For the text-containing cell, return its midpoint in [x, y] coordinate format. 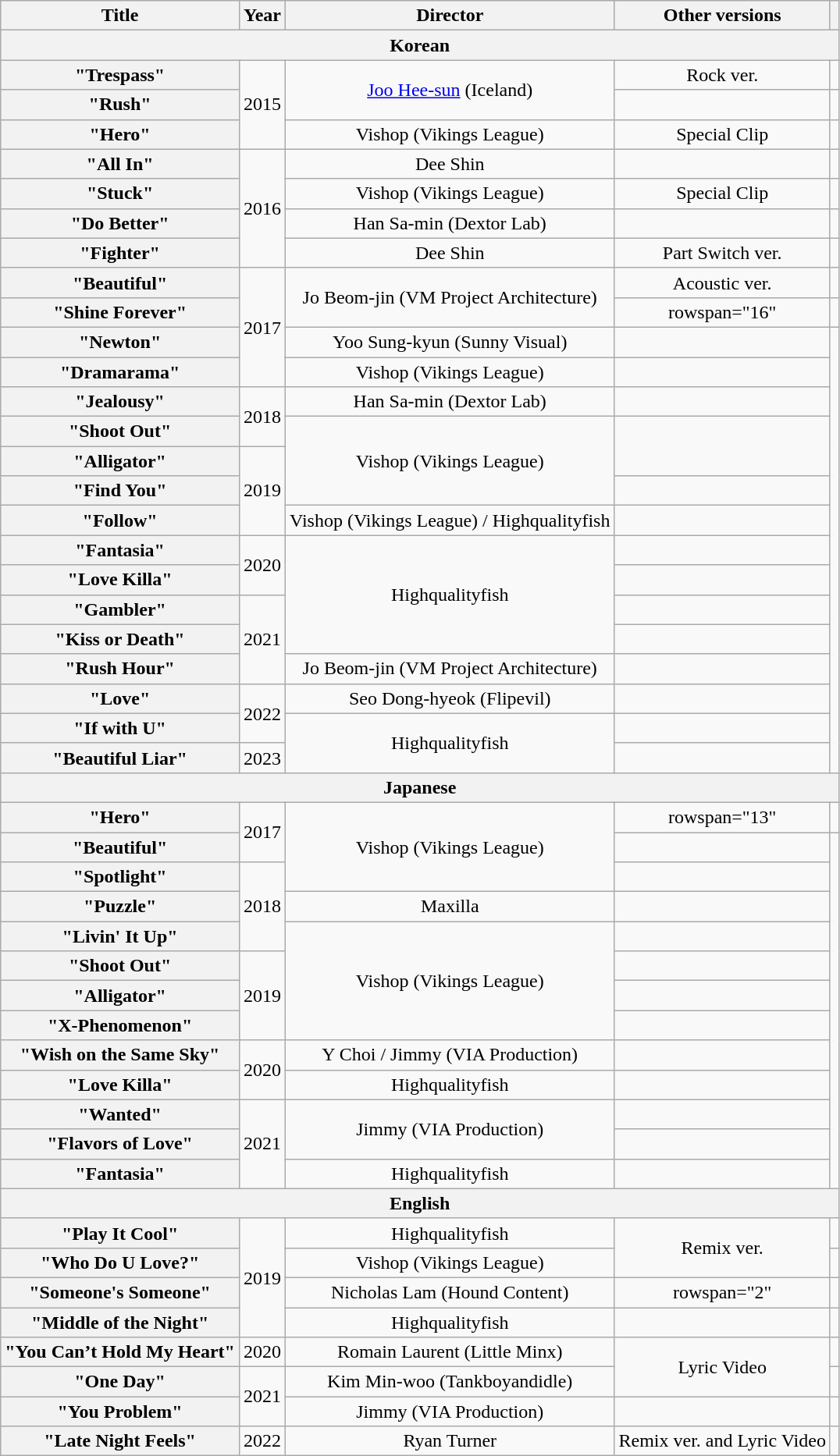
rowspan="2" [722, 1292]
Korean [420, 45]
"Wish on the Same Sky" [120, 1055]
"Puzzle" [120, 907]
"Jealousy" [120, 402]
Lyric Video [722, 1367]
"Do Better" [120, 223]
"Follow" [120, 520]
2023 [262, 758]
"Spotlight" [120, 877]
Japanese [420, 787]
Acoustic ver. [722, 282]
"Play It Cool" [120, 1233]
2016 [262, 208]
Vishop (Vikings League) / Highqualityfish [450, 520]
Kim Min-woo (Tankboyandidle) [450, 1382]
"Late Night Feels" [120, 1441]
rowspan="16" [722, 312]
"Someone's Someone" [120, 1292]
"Trespass" [120, 75]
Romain Laurent (Little Minx) [450, 1352]
"Who Do U Love?" [120, 1262]
"You Can’t Hold My Heart" [120, 1352]
Seo Dong-hyeok (Flipevil) [450, 698]
Rock ver. [722, 75]
"One Day" [120, 1382]
"Love" [120, 698]
"If with U" [120, 728]
"Stuck" [120, 194]
rowspan="13" [722, 817]
"Livin' It Up" [120, 936]
Yoo Sung-kyun (Sunny Visual) [450, 342]
"Shine Forever" [120, 312]
"Fighter" [120, 253]
"Rush" [120, 105]
"Find You" [120, 491]
"All In" [120, 164]
"Wanted" [120, 1114]
Ryan Turner [450, 1441]
"Rush Hour" [120, 669]
Joo Hee-sun (Iceland) [450, 90]
Y Choi / Jimmy (VIA Production) [450, 1055]
English [420, 1203]
Remix ver. and Lyric Video [722, 1441]
"Flavors of Love" [120, 1144]
Director [450, 16]
"Dramarama" [120, 372]
"X-Phenomenon" [120, 1025]
Maxilla [450, 907]
Year [262, 16]
"Kiss or Death" [120, 639]
"Gambler" [120, 609]
"Newton" [120, 342]
"Middle of the Night" [120, 1323]
Remix ver. [722, 1248]
"You Problem" [120, 1412]
Title [120, 16]
Nicholas Lam (Hound Content) [450, 1292]
2015 [262, 105]
Other versions [722, 16]
Part Switch ver. [722, 253]
"Beautiful Liar" [120, 758]
